Detect which cell encompasses the target text, then output its [x, y] center coordinate. 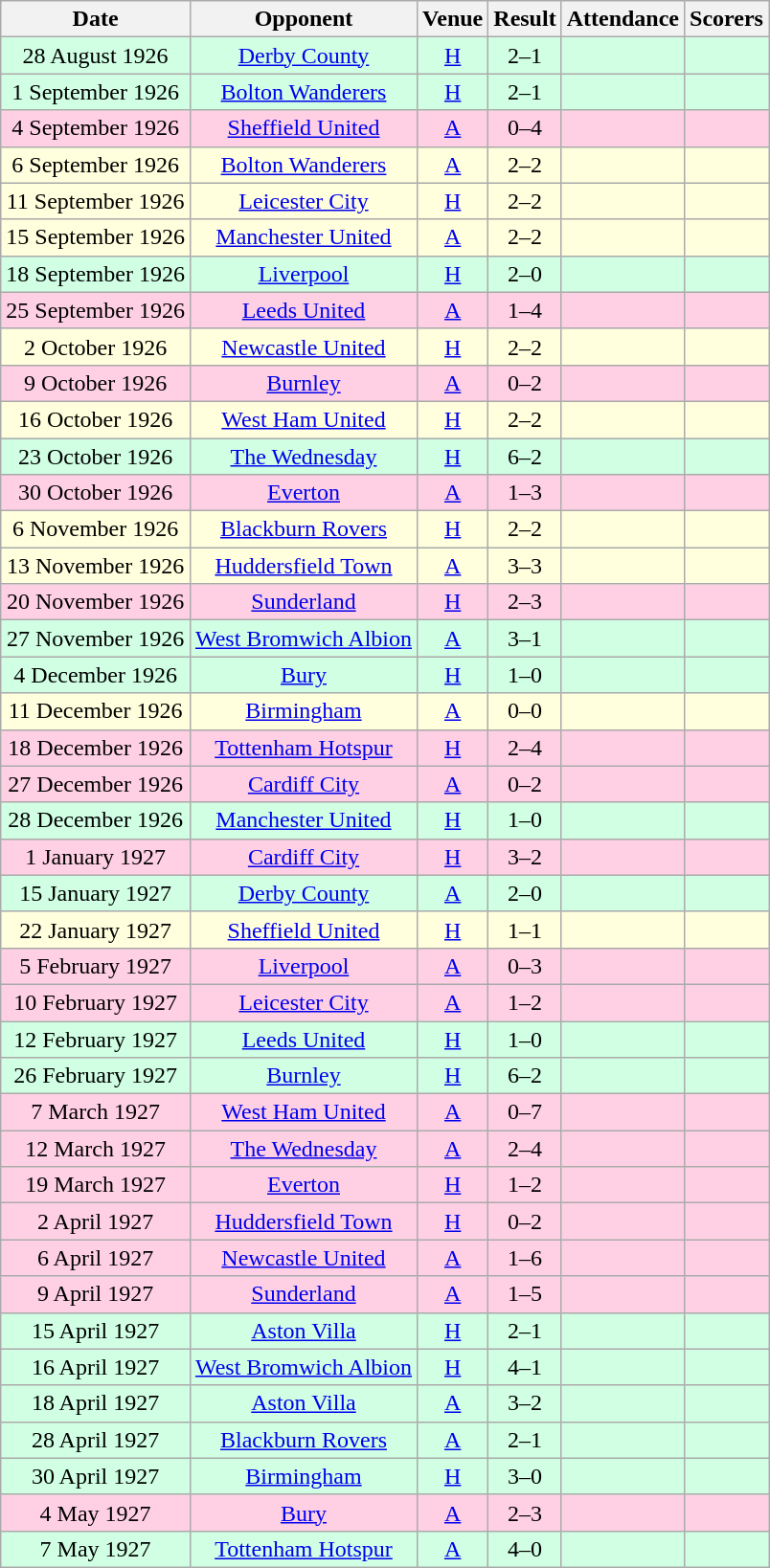
1 September 1926 [96, 92]
6 April 1927 [96, 1258]
Opponent [303, 19]
18 April 1927 [96, 1403]
4–0 [525, 1549]
27 November 1926 [96, 638]
26 February 1927 [96, 1076]
16 April 1927 [96, 1367]
12 February 1927 [96, 1039]
11 September 1926 [96, 201]
0–7 [525, 1112]
12 March 1927 [96, 1149]
20 November 1926 [96, 602]
27 December 1926 [96, 784]
6 September 1926 [96, 165]
19 March 1927 [96, 1185]
3–3 [525, 566]
28 December 1926 [96, 820]
22 January 1927 [96, 930]
7 May 1927 [96, 1549]
Attendance [623, 19]
1–6 [525, 1258]
13 November 1926 [96, 566]
0–0 [525, 711]
15 January 1927 [96, 893]
Result [525, 19]
Venue [453, 19]
28 April 1927 [96, 1440]
2 April 1927 [96, 1221]
1–1 [525, 930]
4–1 [525, 1367]
3–1 [525, 638]
23 October 1926 [96, 457]
2 October 1926 [96, 347]
4 May 1927 [96, 1512]
18 September 1926 [96, 274]
7 March 1927 [96, 1112]
30 April 1927 [96, 1476]
5 February 1927 [96, 966]
Date [96, 19]
16 October 1926 [96, 419]
1–5 [525, 1294]
1 January 1927 [96, 857]
18 December 1926 [96, 748]
9 October 1926 [96, 383]
1–4 [525, 310]
15 September 1926 [96, 237]
0–3 [525, 966]
11 December 1926 [96, 711]
4 December 1926 [96, 675]
10 February 1927 [96, 1002]
9 April 1927 [96, 1294]
3–0 [525, 1476]
1–3 [525, 493]
30 October 1926 [96, 493]
28 August 1926 [96, 56]
4 September 1926 [96, 128]
6 November 1926 [96, 529]
Scorers [727, 19]
0–4 [525, 128]
15 April 1927 [96, 1331]
25 September 1926 [96, 310]
